Locate the cell with the specified text and output its [x, y] center coordinate. 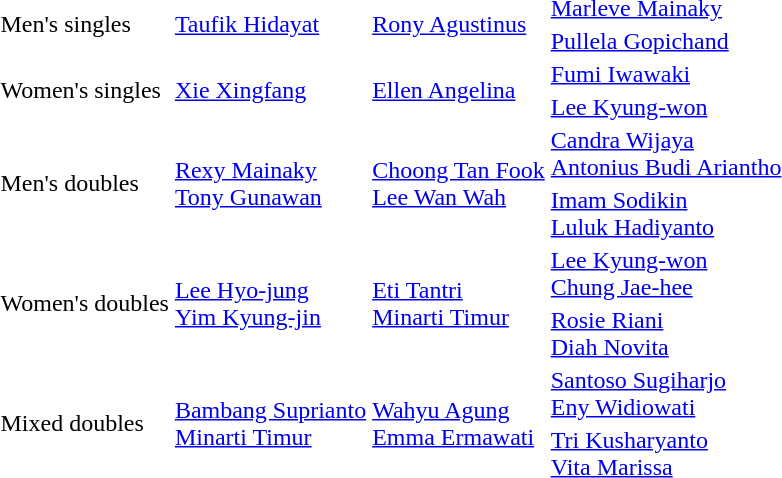
Rexy Mainaky Tony Gunawan [270, 184]
Eti Tantri Minarti Timur [459, 304]
Ellen Angelina [459, 90]
Lee Hyo-jung Yim Kyung-jin [270, 304]
Xie Xingfang [270, 90]
Choong Tan Fook Lee Wan Wah [459, 184]
